Locate the cell with the specified text and output its (X, Y) center coordinate. 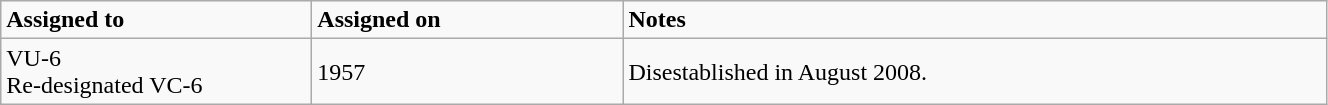
VU-6Re-designated VC-6 (156, 72)
Assigned on (468, 20)
Notes (975, 20)
Assigned to (156, 20)
Disestablished in August 2008. (975, 72)
1957 (468, 72)
